Output the [X, Y] coordinate of the center of the cell containing the given text.  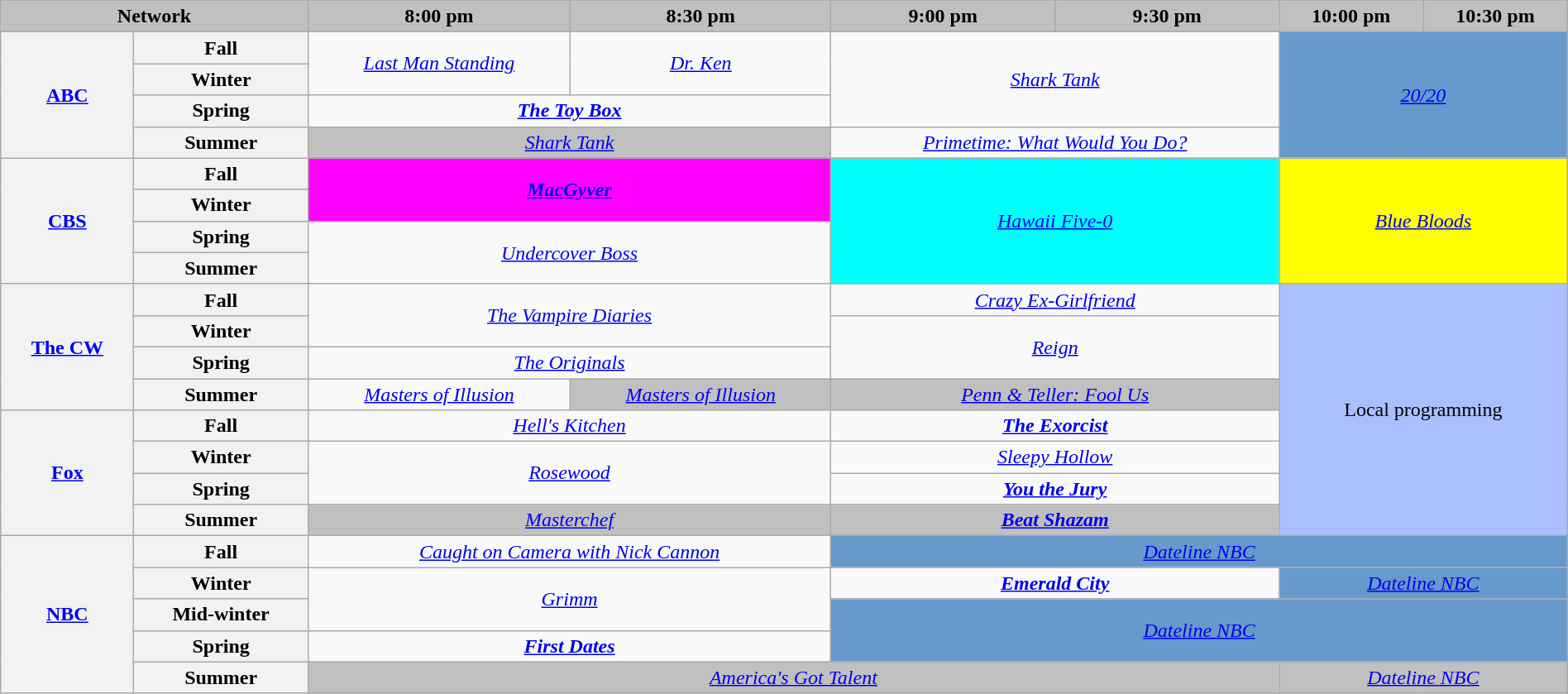
Network [155, 17]
Caught on Camera with Nick Cannon [569, 552]
Local programming [1422, 409]
Primetime: What Would You Do? [1055, 142]
MacGyver [569, 189]
Blue Bloods [1422, 221]
You the Jury [1055, 489]
9:00 pm [943, 17]
NBC [68, 615]
Dr. Ken [701, 64]
The Originals [569, 362]
Penn & Teller: Fool Us [1055, 395]
CBS [68, 221]
10:30 pm [1495, 17]
Last Man Standing [438, 64]
The Toy Box [569, 111]
20/20 [1422, 95]
Undercover Boss [569, 252]
Mid-winter [221, 615]
Masterchef [569, 520]
Reign [1055, 347]
Fox [68, 473]
First Dates [569, 646]
Emerald City [1055, 583]
America's Got Talent [793, 677]
9:30 pm [1168, 17]
ABC [68, 95]
10:00 pm [1350, 17]
Hell's Kitchen [569, 426]
8:30 pm [701, 17]
Beat Shazam [1055, 520]
Crazy Ex-Girlfriend [1055, 299]
Rosewood [569, 473]
Hawaii Five-0 [1055, 221]
The Vampire Diaries [569, 315]
8:00 pm [438, 17]
The CW [68, 347]
Sleepy Hollow [1055, 457]
The Exorcist [1055, 426]
Grimm [569, 599]
